Determine the [x, y] coordinate at the center of the cell enclosing the given text.  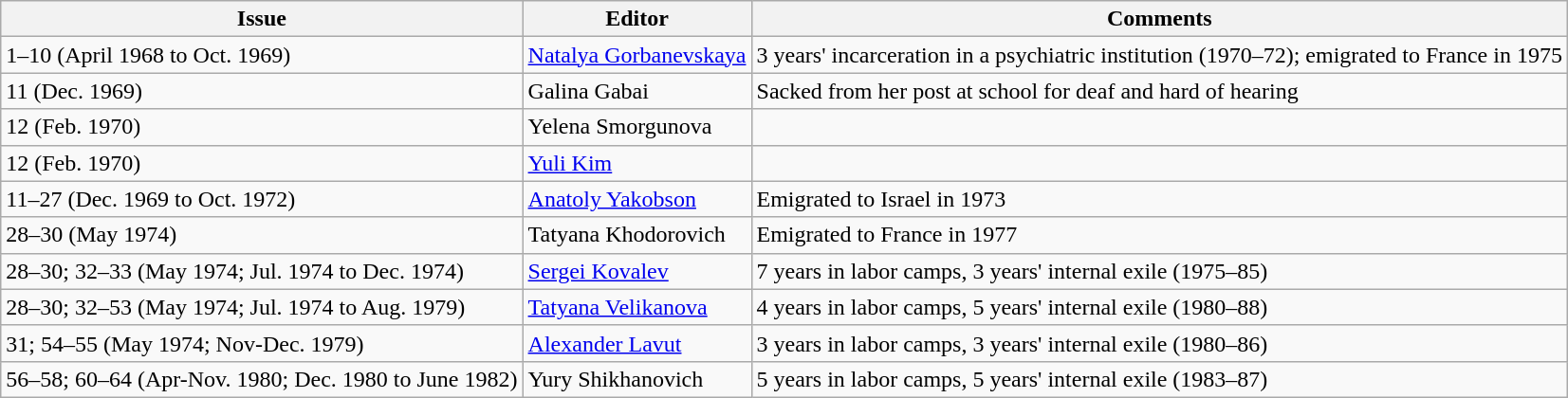
Galina Gabai [637, 91]
31; 54–55 (May 1974; Nov-Dec. 1979) [262, 343]
28–30; 32–33 (May 1974; Jul. 1974 to Dec. 1974) [262, 271]
Yuli Kim [637, 163]
56–58; 60–64 (Apr-Nov. 1980; Dec. 1980 to June 1982) [262, 379]
28–30; 32–53 (May 1974; Jul. 1974 to Aug. 1979) [262, 307]
Issue [262, 19]
Anatoly Yakobson [637, 199]
5 years in labor camps, 5 years' internal exile (1983–87) [1159, 379]
3 years' incarceration in a psychiatric institution (1970–72); emigrated to France in 1975 [1159, 55]
Comments [1159, 19]
3 years in labor camps, 3 years' internal exile (1980–86) [1159, 343]
Tatyana Velikanova [637, 307]
Emigrated to Israel in 1973 [1159, 199]
Alexander Lavut [637, 343]
1–10 (April 1968 to Oct. 1969) [262, 55]
Sergei Kovalev [637, 271]
Emigrated to France in 1977 [1159, 235]
7 years in labor camps, 3 years' internal exile (1975–85) [1159, 271]
Natalya Gorbanevskaya [637, 55]
Tatyana Khodorovich [637, 235]
28–30 (May 1974) [262, 235]
Sacked from her post at school for deaf and hard of hearing [1159, 91]
4 years in labor camps, 5 years' internal exile (1980–88) [1159, 307]
Yury Shikhanovich [637, 379]
Editor [637, 19]
11 (Dec. 1969) [262, 91]
Yelena Smorgunova [637, 127]
11–27 (Dec. 1969 to Oct. 1972) [262, 199]
